Return [X, Y] of the center of cell containing provided text 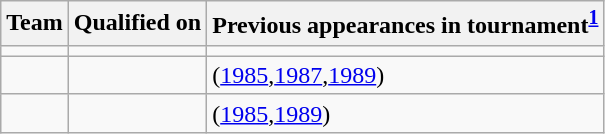
(1985,1989) [406, 113]
(1985,1987,1989) [406, 75]
Previous appearances in tournament1 [406, 24]
Team [35, 24]
Qualified on [137, 24]
